Determine the (x, y) coordinate at the center of the cell enclosing the given text.  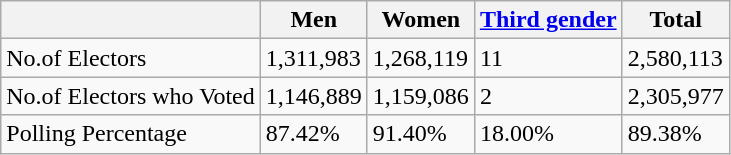
2,580,113 (676, 58)
87.42% (314, 134)
11 (548, 58)
No.of Electors who Voted (130, 96)
Polling Percentage (130, 134)
1,146,889 (314, 96)
2,305,977 (676, 96)
1,159,086 (420, 96)
1,268,119 (420, 58)
Women (420, 20)
1,311,983 (314, 58)
89.38% (676, 134)
18.00% (548, 134)
2 (548, 96)
91.40% (420, 134)
No.of Electors (130, 58)
Men (314, 20)
Third gender (548, 20)
Total (676, 20)
